Extract the (x, y) coordinate from the center of the cell holding the provided text.  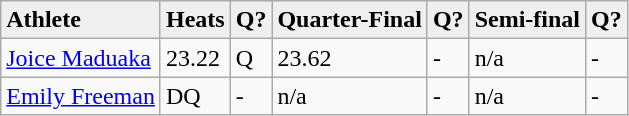
23.22 (195, 58)
Heats (195, 20)
Q (251, 58)
Joice Maduaka (81, 58)
Emily Freeman (81, 96)
Athlete (81, 20)
DQ (195, 96)
Quarter-Final (350, 20)
Semi-final (527, 20)
23.62 (350, 58)
